Scan for the cell matching the given text and deliver its (x, y) coordinate at center. 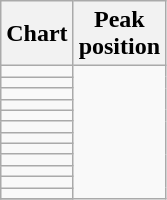
Peak position (119, 34)
Chart (37, 34)
